Scan for the cell matching the given text and deliver its [x, y] coordinate at center. 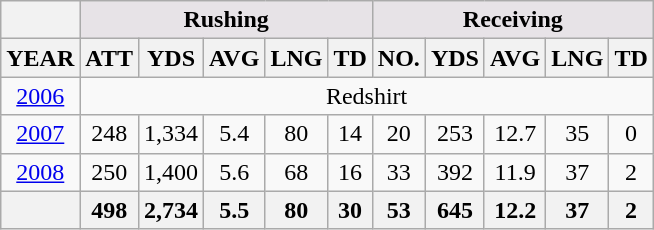
5.4 [234, 134]
30 [350, 210]
12.7 [514, 134]
11.9 [514, 172]
2008 [40, 172]
498 [110, 210]
Receiving [512, 20]
5.5 [234, 210]
Rushing [226, 20]
1,334 [170, 134]
5.6 [234, 172]
16 [350, 172]
253 [454, 134]
0 [631, 134]
53 [398, 210]
Redshirt [366, 96]
YEAR [40, 58]
20 [398, 134]
12.2 [514, 210]
NO. [398, 58]
ATT [110, 58]
248 [110, 134]
392 [454, 172]
2006 [40, 96]
1,400 [170, 172]
68 [296, 172]
2,734 [170, 210]
2007 [40, 134]
35 [578, 134]
645 [454, 210]
14 [350, 134]
250 [110, 172]
33 [398, 172]
